Capture the cell that displays the provided text and extract its [x, y] central coordinate. 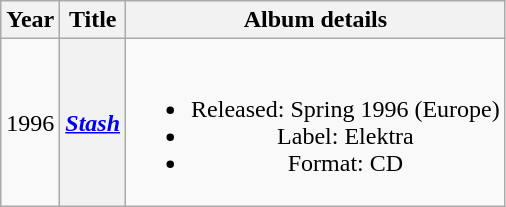
Title [93, 20]
1996 [30, 122]
Stash [93, 122]
Album details [316, 20]
Released: Spring 1996 (Europe)Label: ElektraFormat: CD [316, 122]
Year [30, 20]
